Capture the cell that displays the provided text and extract its (x, y) central coordinate. 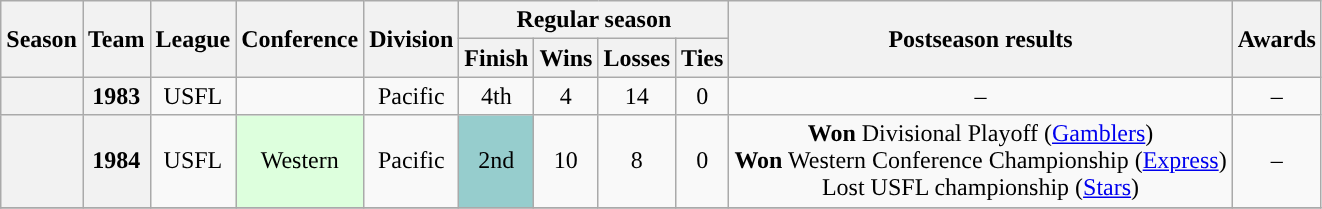
Postseason results (980, 39)
10 (566, 161)
8 (637, 161)
Season (42, 39)
1983 (116, 96)
Western (300, 161)
Finish (496, 58)
Ties (702, 58)
Regular season (594, 20)
2nd (496, 161)
Team (116, 39)
4 (566, 96)
1984 (116, 161)
Won Divisional Playoff (Gamblers) Won Western Conference Championship (Express) Lost USFL championship (Stars) (980, 161)
Awards (1276, 39)
Conference (300, 39)
Division (412, 39)
Wins (566, 58)
4th (496, 96)
Losses (637, 58)
League (193, 39)
14 (637, 96)
